Return the [X, Y] coordinate for the center point of the cell that contains the specified text.  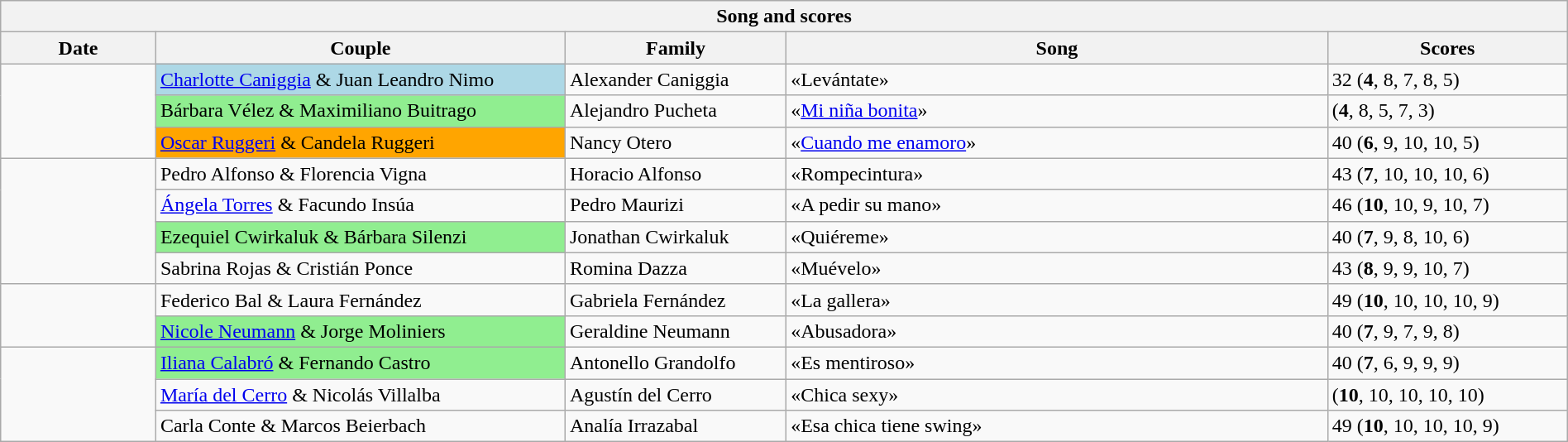
«Cuando me enamoro» [1057, 142]
María del Cerro & Nicolás Villalba [361, 395]
Ángela Torres & Facundo Insúa [361, 205]
«Levántate» [1057, 79]
Geraldine Neumann [675, 331]
«Abusadora» [1057, 331]
Charlotte Caniggia & Juan Leandro Nimo [361, 79]
Pedro Maurizi [675, 205]
«La gallera» [1057, 300]
«Mi niña bonita» [1057, 111]
40 (7, 6, 9, 9, 9) [1447, 363]
Ezequiel Cwirkaluk & Bárbara Silenzi [361, 237]
Nancy Otero [675, 142]
Antonello Grandolfo [675, 363]
Song and scores [784, 17]
Sabrina Rojas & Cristián Ponce [361, 268]
Jonathan Cwirkaluk [675, 237]
43 (8, 9, 9, 10, 7) [1447, 268]
Song [1057, 48]
(4, 8, 5, 7, 3) [1447, 111]
Federico Bal & Laura Fernández [361, 300]
32 (4, 8, 7, 8, 5) [1447, 79]
40 (7, 9, 8, 10, 6) [1447, 237]
Romina Dazza [675, 268]
43 (7, 10, 10, 10, 6) [1447, 174]
Horacio Alfonso [675, 174]
Bárbara Vélez & Maximiliano Buitrago [361, 111]
Nicole Neumann & Jorge Moliniers [361, 331]
Oscar Ruggeri & Candela Ruggeri [361, 142]
«Esa chica tiene swing» [1057, 426]
40 (6, 9, 10, 10, 5) [1447, 142]
«A pedir su mano» [1057, 205]
Iliana Calabró & Fernando Castro [361, 363]
46 (10, 10, 9, 10, 7) [1447, 205]
Carla Conte & Marcos Beierbach [361, 426]
«Quiéreme» [1057, 237]
40 (7, 9, 7, 9, 8) [1447, 331]
Agustín del Cerro [675, 395]
Family [675, 48]
Alexander Caniggia [675, 79]
(10, 10, 10, 10, 10) [1447, 395]
Pedro Alfonso & Florencia Vigna [361, 174]
Scores [1447, 48]
Alejandro Pucheta [675, 111]
«Es mentiroso» [1057, 363]
Couple [361, 48]
Gabriela Fernández [675, 300]
«Chica sexy» [1057, 395]
«Rompecintura» [1057, 174]
Analía Irrazabal [675, 426]
«Muévelo» [1057, 268]
Date [79, 48]
